Capture the cell that displays the provided text and extract its (X, Y) central coordinate. 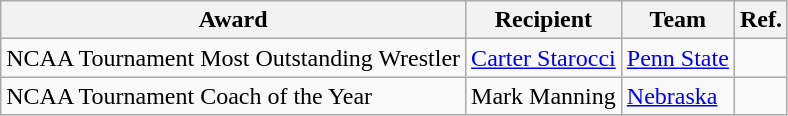
Ref. (760, 20)
Carter Starocci (544, 58)
Team (678, 20)
Nebraska (678, 96)
NCAA Tournament Most Outstanding Wrestler (234, 58)
NCAA Tournament Coach of the Year (234, 96)
Recipient (544, 20)
Mark Manning (544, 96)
Award (234, 20)
Penn State (678, 58)
